Find where the given text appears and provide that cell's center as [x, y] coordinate. 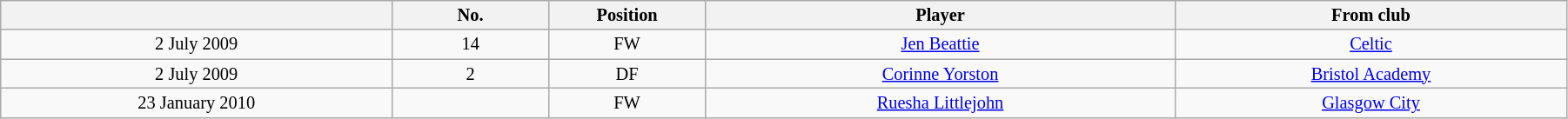
DF [627, 74]
Ruesha Littlejohn [941, 102]
Celtic [1371, 44]
Player [941, 15]
2 [471, 74]
From club [1371, 15]
14 [471, 44]
Corinne Yorston [941, 74]
23 January 2010 [197, 102]
Jen Beattie [941, 44]
Glasgow City [1371, 102]
Position [627, 15]
Bristol Academy [1371, 74]
No. [471, 15]
